Provide the (x, y) coordinate of the cell's center where the given text is located.  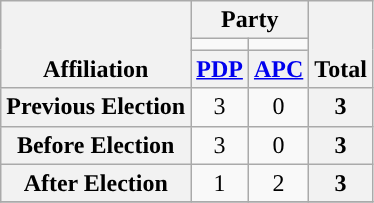
PDP (220, 69)
2 (278, 183)
1 (220, 183)
Total (341, 44)
APC (278, 69)
Party (250, 20)
Before Election (96, 145)
Previous Election (96, 107)
Affiliation (96, 44)
After Election (96, 183)
